Find where the given text appears and provide that cell's center as (X, Y) coordinate. 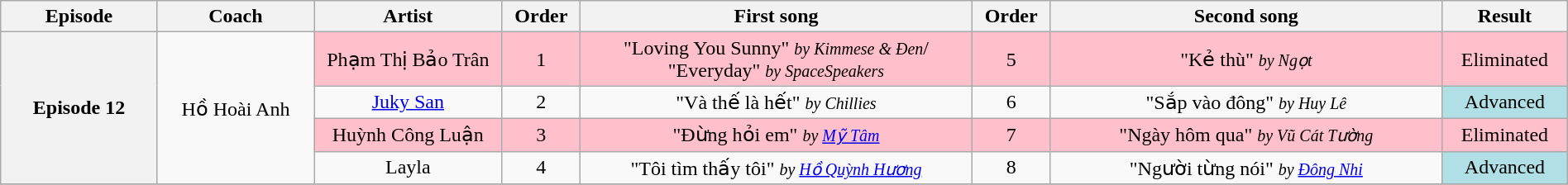
8 (1011, 168)
"Và thế là hết" by Chillies (777, 102)
Episode 12 (79, 108)
"Sắp vào đông" by Huy Lê (1246, 102)
Hồ Hoài Anh (235, 108)
Result (1505, 17)
3 (541, 135)
"Người từng nói" by Đông Nhi (1246, 168)
Artist (409, 17)
5 (1011, 59)
Second song (1246, 17)
"Ngày hôm qua" by Vũ Cát Tường (1246, 135)
"Loving You Sunny" by Kimmese & Đen/ "Everyday" by SpaceSpeakers (777, 59)
"Tôi tìm thấy tôi" by Hồ Quỳnh Hương (777, 168)
"Kẻ thù" by Ngọt (1246, 59)
Juky San (409, 102)
6 (1011, 102)
Episode (79, 17)
4 (541, 168)
7 (1011, 135)
1 (541, 59)
"Đừng hỏi em" by Mỹ Tâm (777, 135)
Phạm Thị Bảo Trân (409, 59)
Coach (235, 17)
2 (541, 102)
Huỳnh Công Luận (409, 135)
Layla (409, 168)
First song (777, 17)
